Provide the [X, Y] coordinate of the cell's center where the given text is located.  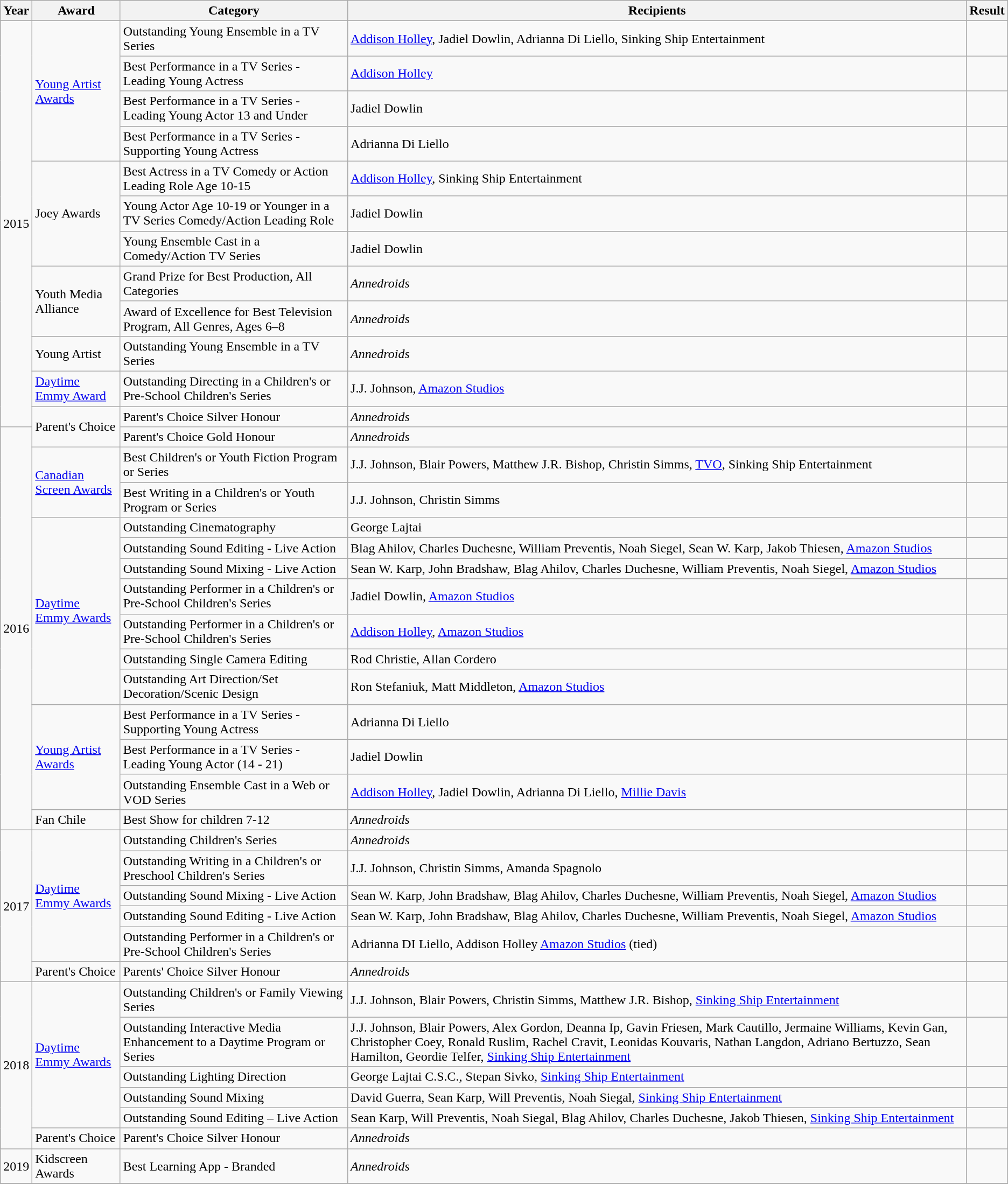
2016 [16, 629]
David Guerra, Sean Karp, Will Preventis, Noah Siegal, Sinking Ship Entertainment [657, 1097]
Outstanding Writing in a Children's or Preschool Children's Series [234, 868]
Outstanding Directing in a Children's or Pre-School Children's Series [234, 389]
Adrianna DI Liello, Addison Holley Amazon Studios (tied) [657, 944]
Addison Holley [657, 73]
Outstanding Cinematography [234, 528]
Fan Chile [76, 819]
Canadian Screen Awards [76, 482]
George Lajtai C.S.C., Stepan Sivko, Sinking Ship Entertainment [657, 1077]
Outstanding Interactive Media Enhancement to a Daytime Program or Series [234, 1042]
Recipients [657, 11]
Outstanding Sound Mixing [234, 1097]
Sean Karp, Will Preventis, Noah Siegal, Blag Ahilov, Charles Duchesne, Jakob Thiesen, Sinking Ship Entertainment [657, 1118]
Result [987, 11]
Blag Ahilov, Charles Duchesne, William Preventis, Noah Siegel, Sean W. Karp, Jakob Thiesen, Amazon Studios [657, 548]
Addison Holley, Amazon Studios [657, 631]
Rod Christie, Allan Cordero [657, 659]
Joey Awards [76, 213]
Outstanding Children's or Family Viewing Series [234, 999]
Best Writing in a Children's or Youth Program or Series [234, 500]
Award [76, 11]
2017 [16, 906]
Best Performance in a TV Series - Leading Young Actor (14 - 21) [234, 757]
Parent's Choice Gold Honour [234, 437]
Best Children's or Youth Fiction Program or Series [234, 465]
Best Show for children 7-12 [234, 819]
Young Artist [76, 353]
Grand Prize for Best Production, All Categories [234, 283]
2015 [16, 224]
Outstanding Ensemble Cast in a Web or VOD Series [234, 791]
Best Performance in a TV Series - Leading Young Actress [234, 73]
Best Learning App - Branded [234, 1166]
George Lajtai [657, 528]
Outstanding Single Camera Editing [234, 659]
Outstanding Children's Series [234, 840]
Jadiel Dowlin, Amazon Studios [657, 597]
Young Ensemble Cast in a Comedy/Action TV Series [234, 249]
Award of Excellence for Best Television Program, All Genres, Ages 6–8 [234, 319]
Addison Holley, Sinking Ship Entertainment [657, 179]
J.J. Johnson, Christin Simms [657, 500]
Category [234, 11]
Ron Stefaniuk, Matt Middleton, Amazon Studios [657, 687]
Outstanding Art Direction/Set Decoration/Scenic Design [234, 687]
Outstanding Lighting Direction [234, 1077]
Parents' Choice Silver Honour [234, 972]
Addison Holley, Jadiel Dowlin, Adrianna Di Liello, Millie Davis [657, 791]
2018 [16, 1065]
J.J. Johnson, Blair Powers, Matthew J.R. Bishop, Christin Simms, TVO, Sinking Ship Entertainment [657, 465]
Year [16, 11]
Young Actor Age 10-19 or Younger in a TV Series Comedy/Action Leading Role [234, 213]
J.J. Johnson, Blair Powers, Christin Simms, Matthew J.R. Bishop, Sinking Ship Entertainment [657, 999]
2019 [16, 1166]
J.J. Johnson, Christin Simms, Amanda Spagnolo [657, 868]
Addison Holley, Jadiel Dowlin, Adrianna Di Liello, Sinking Ship Entertainment [657, 39]
Youth Media Alliance [76, 301]
Best Actress in a TV Comedy or Action Leading Role Age 10-15 [234, 179]
J.J. Johnson, Amazon Studios [657, 389]
Outstanding Sound Editing – Live Action [234, 1118]
Daytime Emmy Award [76, 389]
Kidscreen Awards [76, 1166]
Best Performance in a TV Series - Leading Young Actor 13 and Under [234, 109]
